Identify which cell holds the provided text, then report its (x, y) central coordinate. 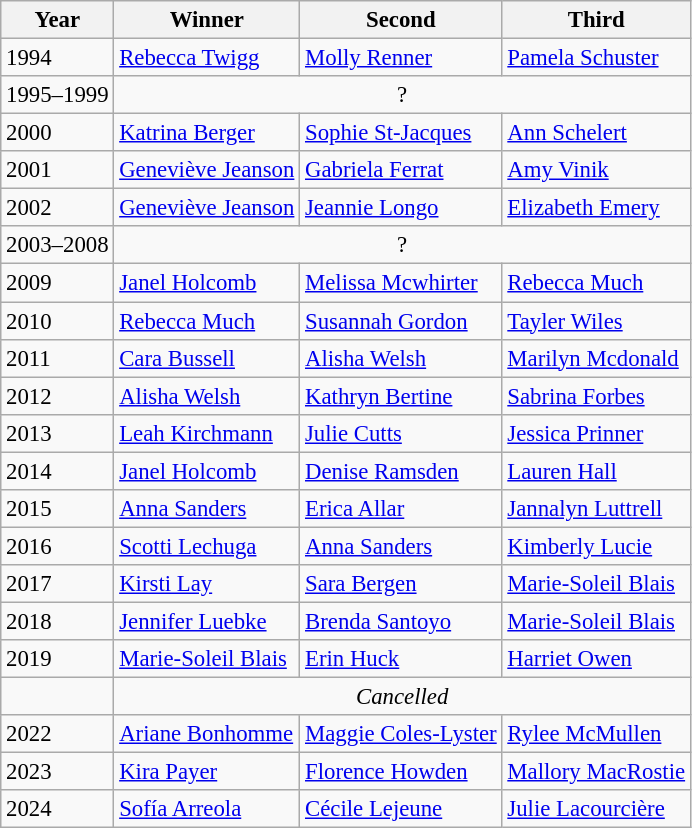
2024 (58, 809)
Leah Kirchmann (207, 433)
Pamela Schuster (596, 58)
Erica Allar (401, 509)
Melissa Mcwhirter (401, 283)
Second (401, 20)
Marilyn Mcdonald (596, 358)
Kathryn Bertine (401, 396)
1994 (58, 58)
2000 (58, 133)
Lauren Hall (596, 471)
Kimberly Lucie (596, 546)
Cara Bussell (207, 358)
Gabriela Ferrat (401, 170)
Cécile Lejeune (401, 809)
Jennifer Luebke (207, 621)
2011 (58, 358)
Denise Ramsden (401, 471)
Harriet Owen (596, 659)
Susannah Gordon (401, 321)
Year (58, 20)
Jeannie Longo (401, 208)
Erin Huck (401, 659)
Rylee McMullen (596, 734)
Jannalyn Luttrell (596, 509)
Elizabeth Emery (596, 208)
2018 (58, 621)
Molly Renner (401, 58)
Cancelled (402, 697)
2002 (58, 208)
Sofía Arreola (207, 809)
2003–2008 (58, 245)
2015 (58, 509)
Julie Cutts (401, 433)
2019 (58, 659)
Sabrina Forbes (596, 396)
2022 (58, 734)
1995–1999 (58, 95)
Sophie St-Jacques (401, 133)
Winner (207, 20)
2009 (58, 283)
Scotti Lechuga (207, 546)
Sara Bergen (401, 584)
Rebecca Twigg (207, 58)
2001 (58, 170)
2013 (58, 433)
2012 (58, 396)
Kira Payer (207, 772)
2010 (58, 321)
Julie Lacourcière (596, 809)
Tayler Wiles (596, 321)
Maggie Coles-Lyster (401, 734)
2016 (58, 546)
2023 (58, 772)
Mallory MacRostie (596, 772)
Katrina Berger (207, 133)
Brenda Santoyo (401, 621)
Ann Schelert (596, 133)
Jessica Prinner (596, 433)
Florence Howden (401, 772)
Ariane Bonhomme (207, 734)
2017 (58, 584)
2014 (58, 471)
Third (596, 20)
Kirsti Lay (207, 584)
Amy Vinik (596, 170)
